Output the [x, y] coordinate of the center of the cell containing the given text.  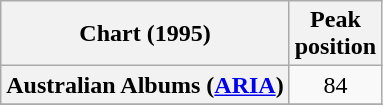
Chart (1995) [145, 34]
84 [335, 85]
Australian Albums (ARIA) [145, 85]
Peakposition [335, 34]
